Provide the [X, Y] coordinate of the cell's center where the given text is located.  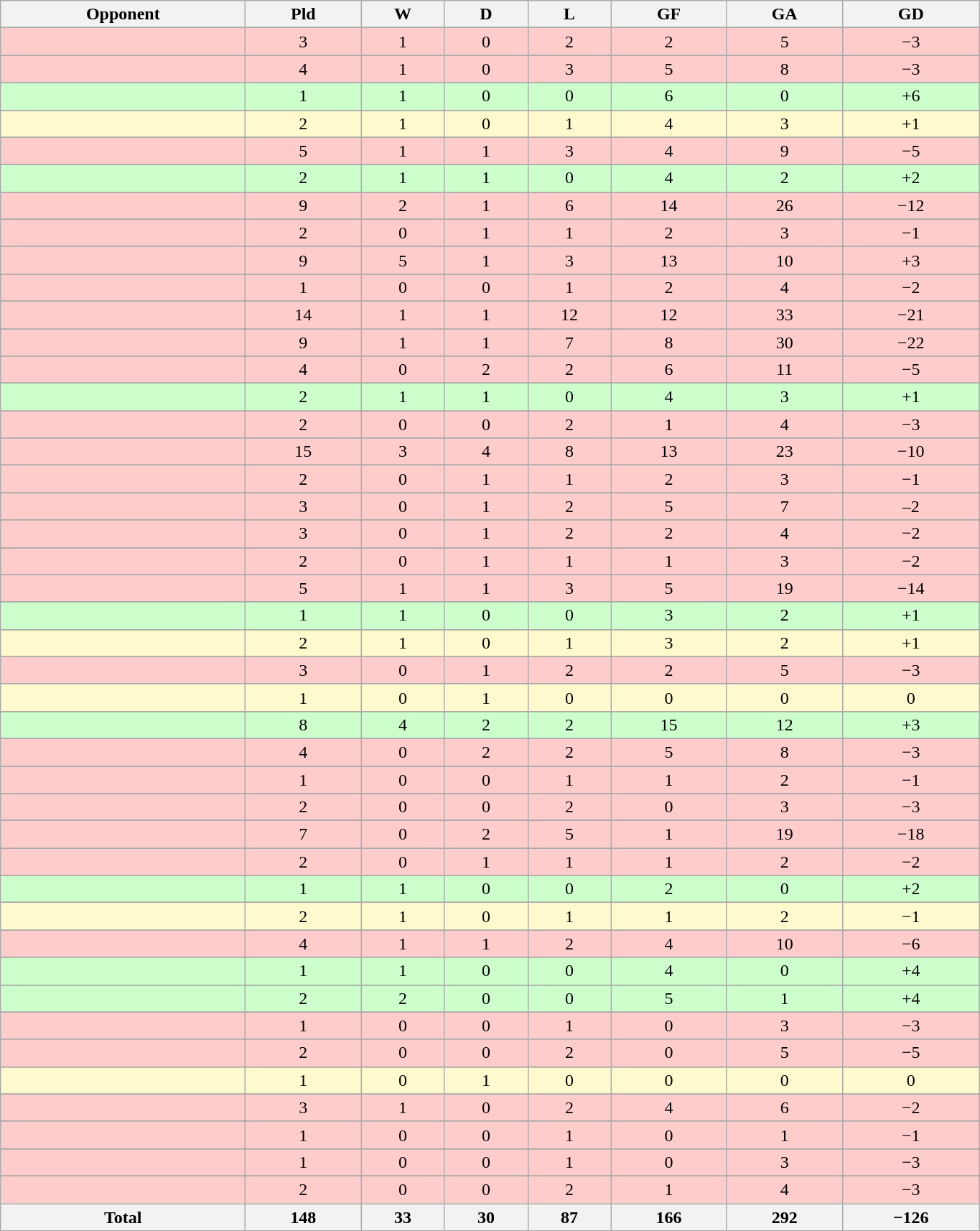
−12 [910, 205]
GD [910, 14]
Opponent [123, 14]
−6 [910, 944]
–2 [910, 506]
−126 [910, 1217]
87 [569, 1217]
L [569, 14]
−18 [910, 835]
−21 [910, 315]
Pld [303, 14]
GF [669, 14]
−10 [910, 452]
166 [669, 1217]
292 [784, 1217]
+6 [910, 96]
W [403, 14]
D [486, 14]
23 [784, 452]
26 [784, 205]
GA [784, 14]
−14 [910, 588]
11 [784, 370]
Total [123, 1217]
148 [303, 1217]
−22 [910, 343]
